Return [x, y] of the center of cell containing provided text 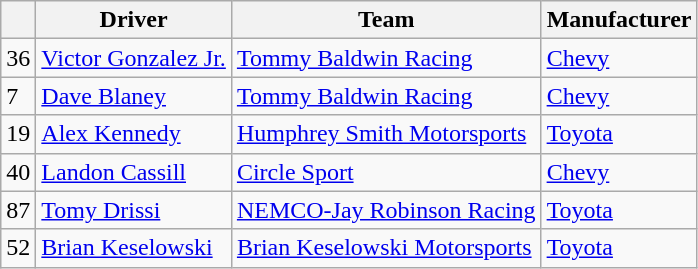
Manufacturer [619, 20]
Driver [134, 20]
Victor Gonzalez Jr. [134, 58]
Brian Keselowski Motorsports [386, 248]
Dave Blaney [134, 96]
87 [18, 210]
40 [18, 172]
36 [18, 58]
7 [18, 96]
19 [18, 134]
NEMCO-Jay Robinson Racing [386, 210]
Alex Kennedy [134, 134]
Humphrey Smith Motorsports [386, 134]
52 [18, 248]
Landon Cassill [134, 172]
Tomy Drissi [134, 210]
Circle Sport [386, 172]
Brian Keselowski [134, 248]
Team [386, 20]
